Pinpoint the cell where the given text exists, returning its (x, y) midpoint coordinate. 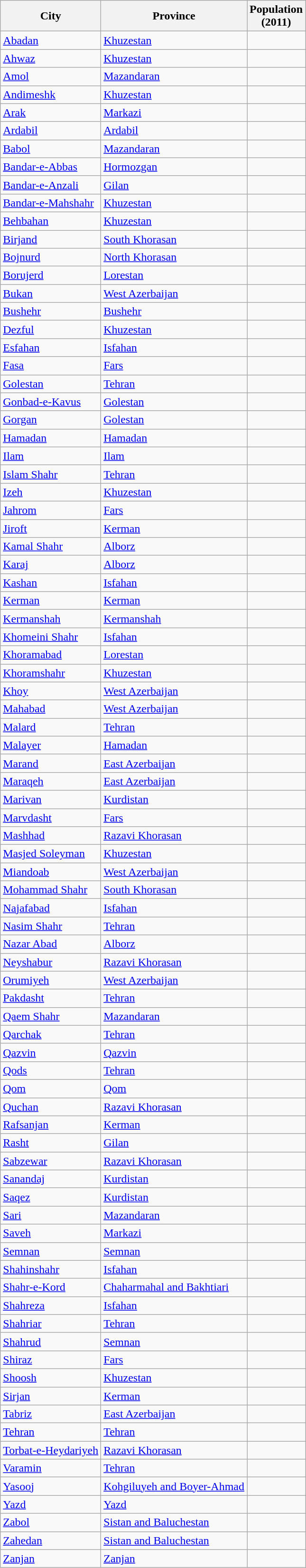
Khomeini Shahr (51, 637)
Birjand (51, 239)
Orumiyeh (51, 980)
Karaj (51, 565)
Jiroft (51, 529)
Bandar-e-Mahshahr (51, 203)
Pakdasht (51, 998)
Shiraz (51, 1360)
Quchan (51, 1107)
Qarchak (51, 1034)
Khoramabad (51, 655)
Khoramshahr (51, 673)
Masjed Soleyman (51, 854)
Saqez (51, 1197)
North Khorasan (174, 257)
Mohammad Shahr (51, 890)
Kohgiluyeh and Boyer-Ahmad (174, 1486)
Shahriar (51, 1323)
Khoy (51, 691)
Mashhad (51, 836)
Dezful (51, 330)
Gorgan (51, 420)
Sari (51, 1215)
Zahedan (51, 1540)
Torbat-e-Heydariyeh (51, 1450)
City (51, 16)
Jahrom (51, 510)
Arak (51, 113)
Amol (51, 76)
Neyshabur (51, 962)
Babol (51, 149)
Bojnurd (51, 257)
Hormozgan (174, 167)
Borujerd (51, 275)
Marvdasht (51, 817)
Kamal Shahr (51, 547)
Saveh (51, 1233)
Marivan (51, 799)
Qods (51, 1070)
Nazar Abad (51, 944)
Sanandaj (51, 1179)
Mahabad (51, 709)
Ahwaz (51, 58)
Shoosh (51, 1378)
Sabzewar (51, 1161)
Tabriz (51, 1414)
Rasht (51, 1143)
Najafabad (51, 908)
Nasim Shahr (51, 926)
Fasa (51, 366)
Zabol (51, 1522)
Izeh (51, 492)
Malard (51, 727)
Yasooj (51, 1486)
Varamin (51, 1468)
Sirjan (51, 1396)
Miandoab (51, 872)
Bandar-e-Abbas (51, 167)
Kashan (51, 583)
Bukan (51, 293)
Islam Shahr (51, 474)
Rafsanjan (51, 1125)
Shahinshahr (51, 1269)
Gonbad-e-Kavus (51, 402)
Population(2011) (276, 16)
Andimeshk (51, 94)
Shahr-e-Kord (51, 1287)
Abadan (51, 40)
Bandar-e-Anzali (51, 185)
Shahreza (51, 1305)
Chaharmahal and Bakhtiari (174, 1287)
Qaem Shahr (51, 1016)
Shahrud (51, 1341)
Province (174, 16)
Maraqeh (51, 781)
Malayer (51, 745)
Behbahan (51, 221)
Esfahan (51, 348)
Marand (51, 763)
